Identify which cell holds the provided text, then report its (X, Y) central coordinate. 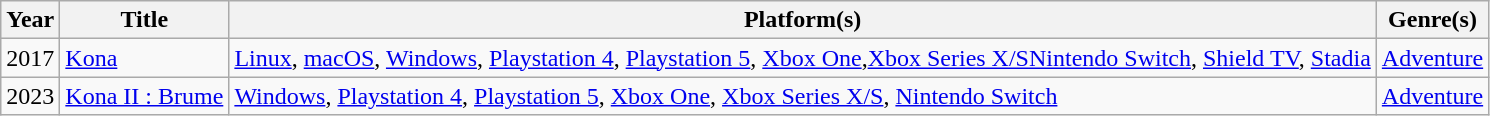
Kona II : Brume (144, 96)
Linux, macOS, Windows, Playstation 4, Playstation 5, Xbox One,Xbox Series X/SNintendo Switch, Shield TV, Stadia (802, 58)
Genre(s) (1432, 20)
2023 (30, 96)
Platform(s) (802, 20)
2017 (30, 58)
Windows, Playstation 4, Playstation 5, Xbox One, Xbox Series X/S, Nintendo Switch (802, 96)
Kona (144, 58)
Title (144, 20)
Year (30, 20)
